Detect which cell encompasses the target text, then output its [x, y] center coordinate. 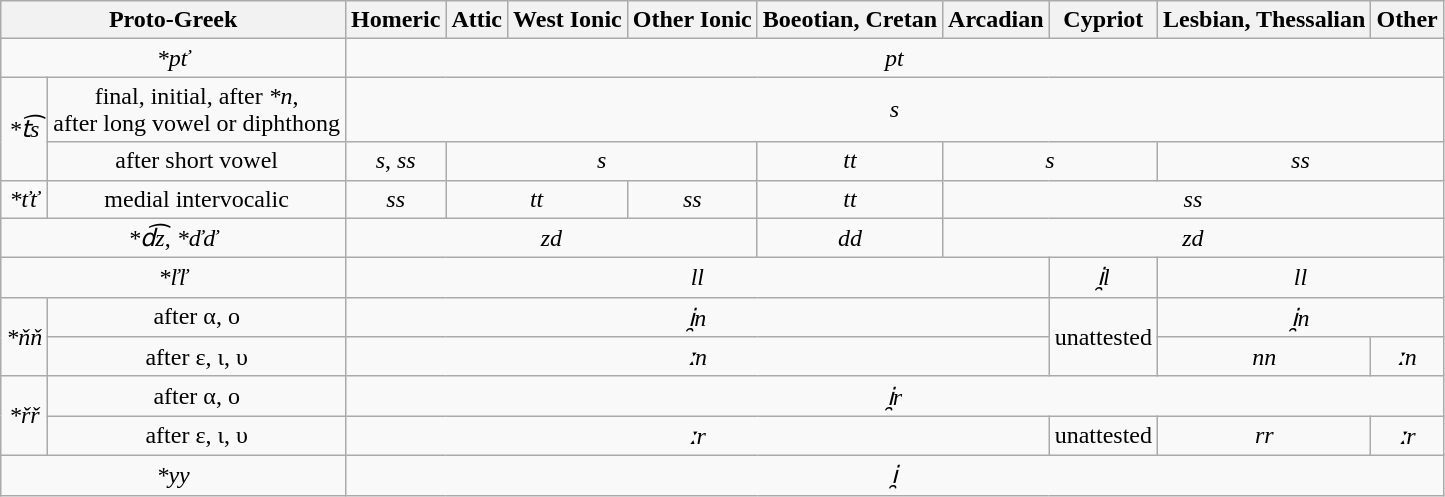
*d͡z, *ďď [174, 238]
dd [850, 238]
s, ss [395, 161]
Lesbian, Thessalian [1264, 20]
*pť [174, 58]
Attic [477, 20]
West Ionic [568, 20]
*řř [24, 416]
i̯ [894, 475]
Cypriot [1103, 20]
after short vowel [197, 161]
pt [894, 58]
rr [1264, 436]
Proto-Greek [174, 20]
*ľľ [174, 278]
*ťť [24, 199]
*ňň [24, 336]
i̯l [1103, 278]
*yy [174, 475]
Other [1407, 20]
Boeotian, Cretan [850, 20]
nn [1264, 357]
medial intervocalic [197, 199]
Homeric [395, 20]
*t͡s [24, 128]
Arcadian [996, 20]
Other Ionic [692, 20]
final, initial, after *n, after long vowel or diphthong [197, 110]
i̯r [894, 396]
